Find where the given text appears and provide that cell's center as (X, Y) coordinate. 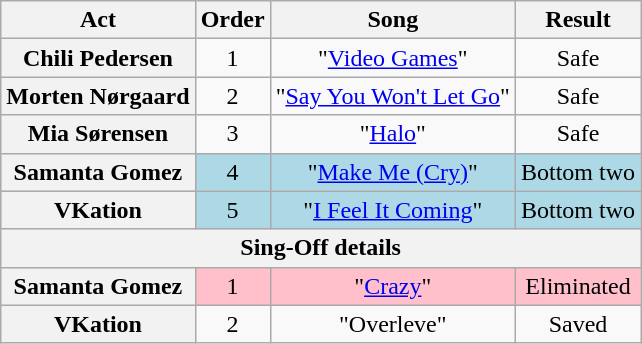
4 (232, 172)
Eliminated (578, 286)
"Crazy" (392, 286)
Order (232, 20)
"Video Games" (392, 58)
5 (232, 210)
Saved (578, 324)
"Say You Won't Let Go" (392, 96)
Result (578, 20)
"Make Me (Cry)" (392, 172)
Sing-Off details (321, 248)
"I Feel It Coming" (392, 210)
3 (232, 134)
"Overleve" (392, 324)
Act (98, 20)
Chili Pedersen (98, 58)
"Halo" (392, 134)
Song (392, 20)
Mia Sørensen (98, 134)
Morten Nørgaard (98, 96)
